Identify which cell holds the provided text, then report its [X, Y] central coordinate. 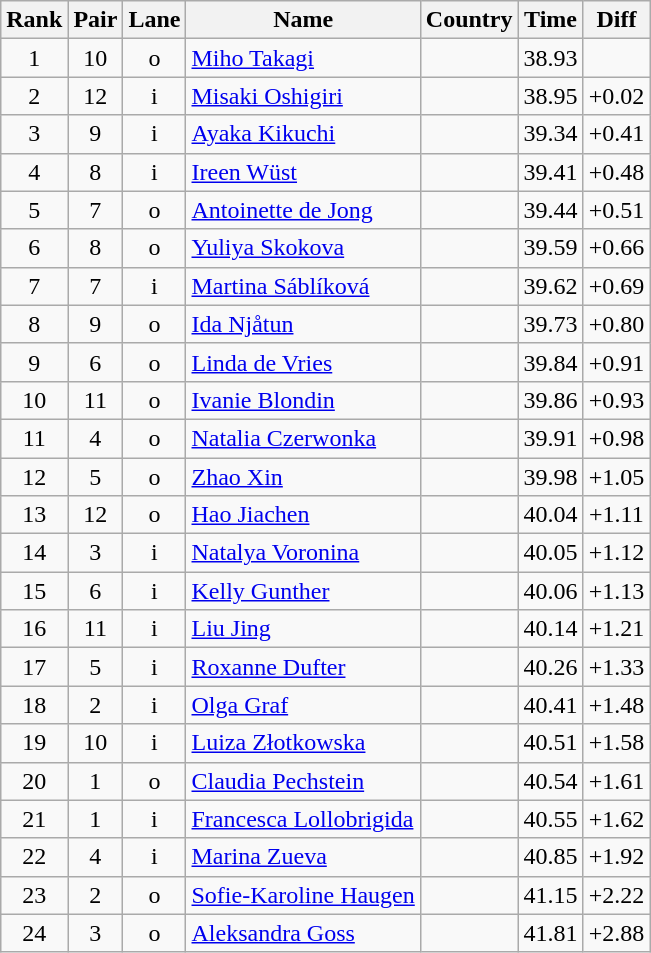
+1.12 [616, 553]
39.41 [550, 172]
Ireen Wüst [303, 172]
Natalia Czerwonka [303, 438]
40.51 [550, 743]
Lane [154, 20]
39.34 [550, 134]
+1.05 [616, 477]
39.73 [550, 324]
Claudia Pechstein [303, 781]
Miho Takagi [303, 58]
+1.92 [616, 857]
18 [34, 705]
+1.13 [616, 591]
+0.02 [616, 96]
Natalya Voronina [303, 553]
Kelly Gunther [303, 591]
19 [34, 743]
Country [469, 20]
Linda de Vries [303, 362]
15 [34, 591]
Yuliya Skokova [303, 248]
40.41 [550, 705]
40.06 [550, 591]
39.84 [550, 362]
Martina Sáblíková [303, 286]
+2.22 [616, 895]
17 [34, 667]
16 [34, 629]
39.98 [550, 477]
+0.69 [616, 286]
Antoinette de Jong [303, 210]
Liu Jing [303, 629]
+1.21 [616, 629]
39.91 [550, 438]
Hao Jiachen [303, 515]
20 [34, 781]
+1.48 [616, 705]
24 [34, 933]
38.95 [550, 96]
+0.80 [616, 324]
Sofie-Karoline Haugen [303, 895]
39.59 [550, 248]
Name [303, 20]
+0.48 [616, 172]
Francesca Lollobrigida [303, 819]
Pair [96, 20]
Rank [34, 20]
41.81 [550, 933]
+1.11 [616, 515]
40.26 [550, 667]
13 [34, 515]
38.93 [550, 58]
+1.61 [616, 781]
Ayaka Kikuchi [303, 134]
40.14 [550, 629]
23 [34, 895]
39.86 [550, 400]
+2.88 [616, 933]
Olga Graf [303, 705]
Ivanie Blondin [303, 400]
+1.62 [616, 819]
40.05 [550, 553]
Time [550, 20]
+0.66 [616, 248]
41.15 [550, 895]
40.54 [550, 781]
Diff [616, 20]
+0.41 [616, 134]
21 [34, 819]
40.85 [550, 857]
Luiza Złotkowska [303, 743]
40.55 [550, 819]
Zhao Xin [303, 477]
22 [34, 857]
Misaki Oshigiri [303, 96]
+1.58 [616, 743]
+1.33 [616, 667]
14 [34, 553]
40.04 [550, 515]
+0.91 [616, 362]
39.44 [550, 210]
Marina Zueva [303, 857]
Ida Njåtun [303, 324]
+0.98 [616, 438]
Aleksandra Goss [303, 933]
Roxanne Dufter [303, 667]
+0.93 [616, 400]
+0.51 [616, 210]
39.62 [550, 286]
